Extract the [X, Y] coordinate from the center of the cell holding the provided text.  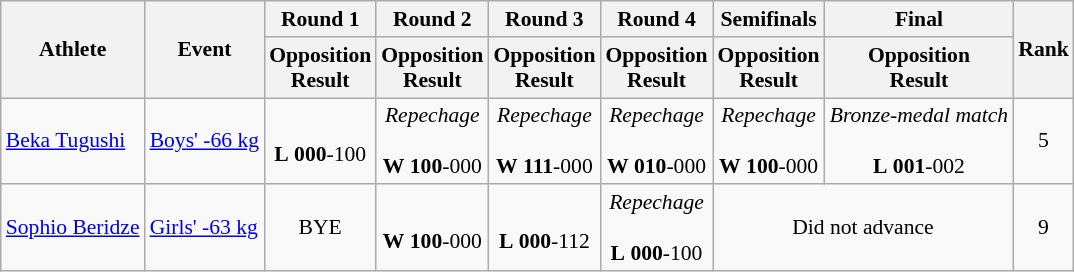
W 100-000 [432, 228]
Repechage W 010-000 [656, 142]
Round 2 [432, 19]
Athlete [73, 50]
L 000-100 [320, 142]
5 [1044, 142]
Boys' -66 kg [205, 142]
Girls' -63 kg [205, 228]
Round 3 [544, 19]
Final [920, 19]
Repechage L 000-100 [656, 228]
Round 4 [656, 19]
Beka Tugushi [73, 142]
Bronze-medal match L 001-002 [920, 142]
L 000-112 [544, 228]
9 [1044, 228]
Round 1 [320, 19]
Event [205, 50]
Rank [1044, 50]
BYE [320, 228]
Did not advance [864, 228]
Repechage W 111-000 [544, 142]
Sophio Beridze [73, 228]
Semifinals [769, 19]
